Provide the (X, Y) coordinate of the cell's center where the given text is located.  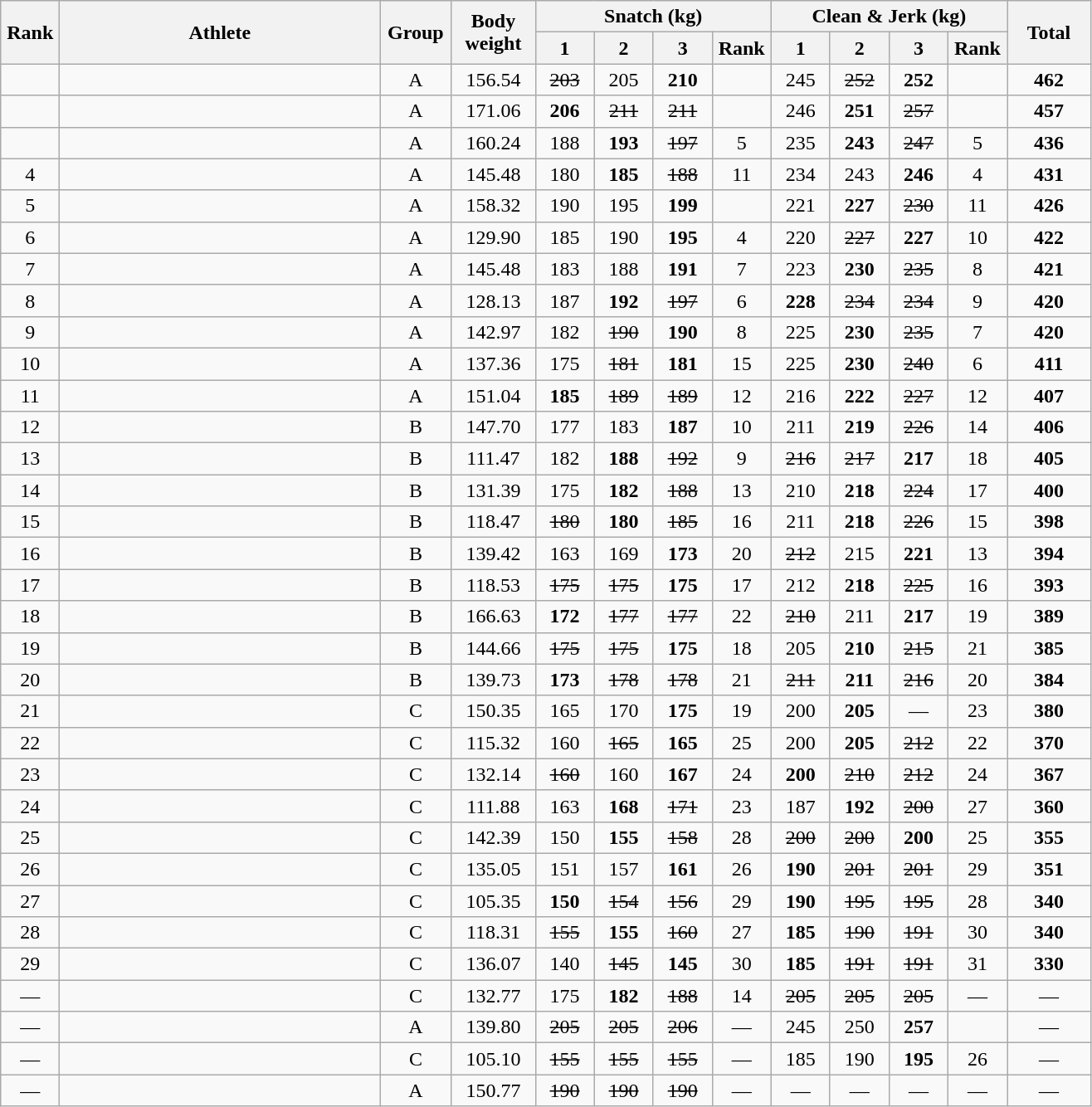
150.77 (493, 1090)
139.80 (493, 1027)
462 (1049, 80)
421 (1049, 269)
400 (1049, 490)
151.04 (493, 396)
380 (1049, 711)
394 (1049, 553)
199 (682, 206)
154 (624, 900)
351 (1049, 869)
250 (860, 1027)
151 (564, 869)
139.73 (493, 680)
144.66 (493, 648)
118.31 (493, 933)
105.35 (493, 900)
161 (682, 869)
393 (1049, 585)
169 (624, 553)
457 (1049, 111)
140 (564, 964)
150.35 (493, 711)
370 (1049, 743)
360 (1049, 806)
247 (918, 143)
118.47 (493, 522)
Clean & Jerk (kg) (889, 17)
220 (800, 237)
137.36 (493, 363)
115.32 (493, 743)
355 (1049, 837)
166.63 (493, 617)
193 (624, 143)
406 (1049, 427)
330 (1049, 964)
422 (1049, 237)
136.07 (493, 964)
129.90 (493, 237)
389 (1049, 617)
31 (977, 964)
157 (624, 869)
171 (682, 806)
171.06 (493, 111)
118.53 (493, 585)
240 (918, 363)
111.47 (493, 459)
224 (918, 490)
172 (564, 617)
228 (800, 300)
156.54 (493, 80)
385 (1049, 648)
132.77 (493, 996)
398 (1049, 522)
251 (860, 111)
160.24 (493, 143)
128.13 (493, 300)
222 (860, 396)
411 (1049, 363)
426 (1049, 206)
142.97 (493, 332)
219 (860, 427)
436 (1049, 143)
158.32 (493, 206)
Total (1049, 32)
147.70 (493, 427)
170 (624, 711)
Body weight (493, 32)
203 (564, 80)
167 (682, 774)
105.10 (493, 1059)
405 (1049, 459)
223 (800, 269)
156 (682, 900)
139.42 (493, 553)
Snatch (kg) (653, 17)
135.05 (493, 869)
142.39 (493, 837)
367 (1049, 774)
132.14 (493, 774)
168 (624, 806)
407 (1049, 396)
Athlete (220, 32)
384 (1049, 680)
431 (1049, 174)
111.88 (493, 806)
Group (416, 32)
158 (682, 837)
131.39 (493, 490)
